Identify which cell holds the provided text, then report its (X, Y) central coordinate. 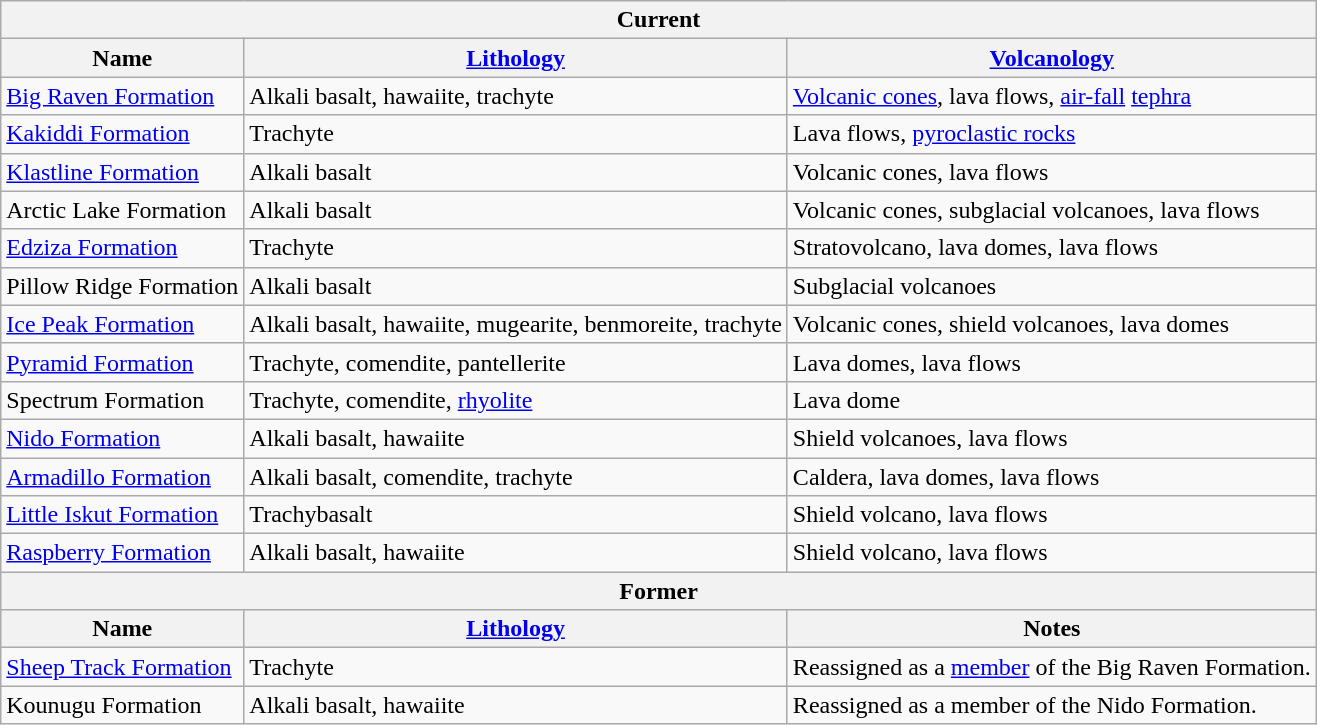
Little Iskut Formation (122, 515)
Arctic Lake Formation (122, 210)
Lava dome (1052, 400)
Klastline Formation (122, 172)
Pillow Ridge Formation (122, 286)
Stratovolcano, lava domes, lava flows (1052, 248)
Trachyte, comendite, pantellerite (516, 362)
Trachyte, comendite, rhyolite (516, 400)
Lava domes, lava flows (1052, 362)
Notes (1052, 629)
Current (659, 20)
Spectrum Formation (122, 400)
Reassigned as a member of the Nido Formation. (1052, 705)
Shield volcanoes, lava flows (1052, 438)
Caldera, lava domes, lava flows (1052, 477)
Raspberry Formation (122, 553)
Former (659, 591)
Kakiddi Formation (122, 134)
Reassigned as a member of the Big Raven Formation. (1052, 667)
Pyramid Formation (122, 362)
Nido Formation (122, 438)
Volcanic cones, subglacial volcanoes, lava flows (1052, 210)
Edziza Formation (122, 248)
Trachybasalt (516, 515)
Alkali basalt, hawaiite, trachyte (516, 96)
Ice Peak Formation (122, 324)
Sheep Track Formation (122, 667)
Alkali basalt, comendite, trachyte (516, 477)
Alkali basalt, hawaiite, mugearite, benmoreite, trachyte (516, 324)
Subglacial volcanoes (1052, 286)
Kounugu Formation (122, 705)
Lava flows, pyroclastic rocks (1052, 134)
Volcanic cones, lava flows (1052, 172)
Volcanic cones, lava flows, air-fall tephra (1052, 96)
Armadillo Formation (122, 477)
Volcanology (1052, 58)
Big Raven Formation (122, 96)
Volcanic cones, shield volcanoes, lava domes (1052, 324)
